Extract the [X, Y] coordinate from the center of the cell holding the provided text.  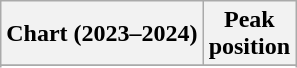
Chart (2023–2024) [102, 34]
Peakposition [249, 34]
